Capture the cell that displays the provided text and extract its [x, y] central coordinate. 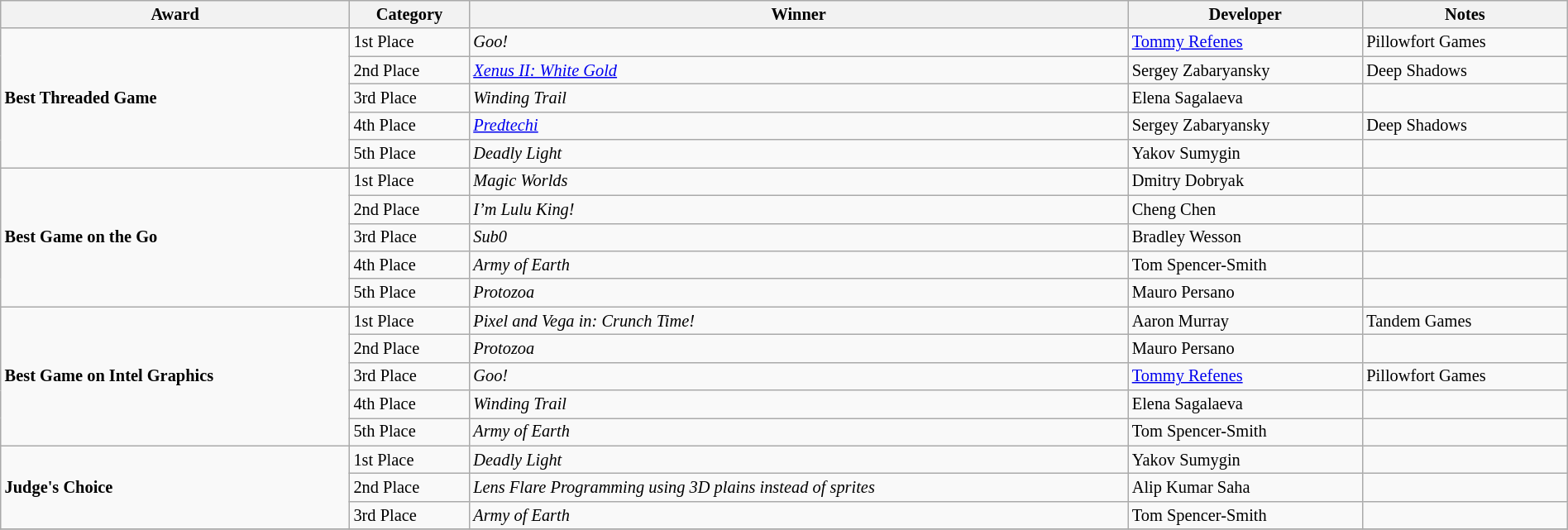
Award [175, 14]
I’m Lulu King! [798, 209]
Magic Worlds [798, 181]
Winner [798, 14]
Judge's Choice [175, 488]
Dmitry Dobryak [1245, 181]
Bradley Wesson [1245, 237]
Developer [1245, 14]
Alip Kumar Saha [1245, 487]
Cheng Chen [1245, 209]
Category [410, 14]
Best Game on Intel Graphics [175, 376]
Sub0 [798, 237]
Best Game on the Go [175, 236]
Predtechi [798, 126]
Lens Flare Programming using 3D plains instead of sprites [798, 487]
Aaron Murray [1245, 321]
Tandem Games [1465, 321]
Xenus II: White Gold [798, 70]
Best Threaded Game [175, 98]
Pixel and Vega in: Crunch Time! [798, 321]
Notes [1465, 14]
